Determine the (X, Y) coordinate at the center of the cell enclosing the given text.  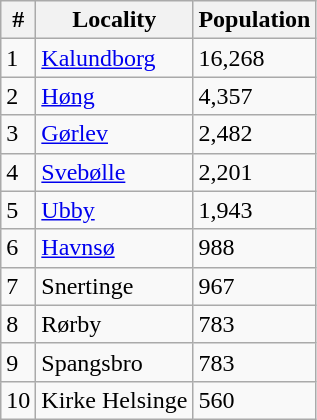
# (18, 20)
Population (254, 20)
Kalundborg (114, 58)
8 (18, 324)
988 (254, 248)
2,201 (254, 172)
6 (18, 248)
Svebølle (114, 172)
Rørby (114, 324)
Kirke Helsinge (114, 400)
Gørlev (114, 134)
3 (18, 134)
4 (18, 172)
9 (18, 362)
560 (254, 400)
2,482 (254, 134)
10 (18, 400)
16,268 (254, 58)
2 (18, 96)
5 (18, 210)
7 (18, 286)
4,357 (254, 96)
967 (254, 286)
Locality (114, 20)
Havnsø (114, 248)
Snertinge (114, 286)
1,943 (254, 210)
1 (18, 58)
Høng (114, 96)
Spangsbro (114, 362)
Ubby (114, 210)
